Search for the cell housing the specified text and yield its [X, Y] center coordinate. 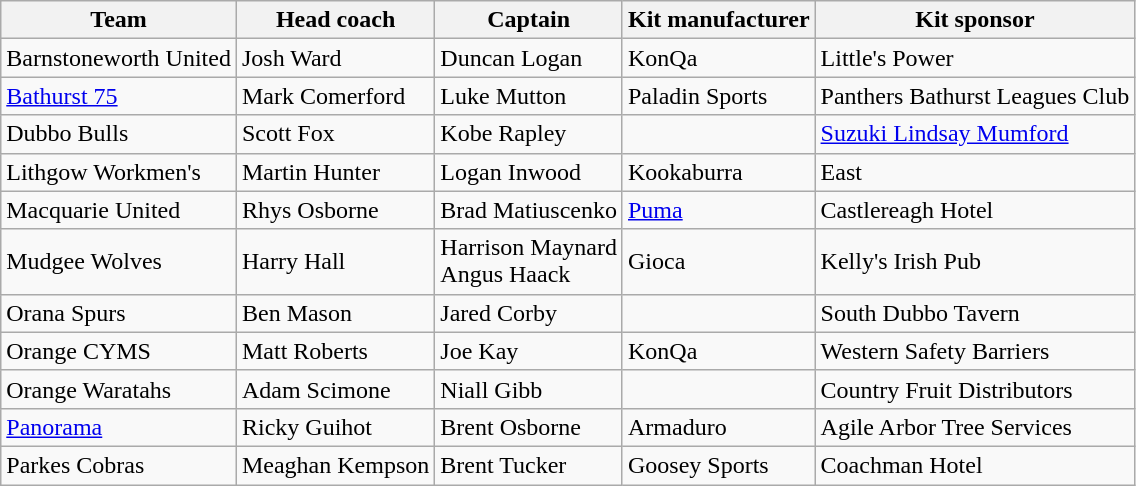
Kit sponsor [975, 20]
Josh Ward [335, 58]
Kookaburra [718, 172]
Panorama [119, 427]
Bathurst 75 [119, 96]
Orange Waratahs [119, 389]
Mark Comerford [335, 96]
Orana Spurs [119, 313]
East [975, 172]
Panthers Bathurst Leagues Club [975, 96]
Kit manufacturer [718, 20]
South Dubbo Tavern [975, 313]
Goosey Sports [718, 465]
Adam Scimone [335, 389]
Paladin Sports [718, 96]
Brent Tucker [529, 465]
Meaghan Kempson [335, 465]
Lithgow Workmen's [119, 172]
Joe Kay [529, 351]
Coachman Hotel [975, 465]
Armaduro [718, 427]
Captain [529, 20]
Head coach [335, 20]
Parkes Cobras [119, 465]
Ben Mason [335, 313]
Harry Hall [335, 262]
Matt Roberts [335, 351]
Duncan Logan [529, 58]
Orange CYMS [119, 351]
Luke Mutton [529, 96]
Rhys Osborne [335, 210]
Agile Arbor Tree Services [975, 427]
Jared Corby [529, 313]
Harrison MaynardAngus Haack [529, 262]
Dubbo Bulls [119, 134]
Little's Power [975, 58]
Logan Inwood [529, 172]
Suzuki Lindsay Mumford [975, 134]
Country Fruit Distributors [975, 389]
Martin Hunter [335, 172]
Scott Fox [335, 134]
Mudgee Wolves [119, 262]
Barnstoneworth United [119, 58]
Puma [718, 210]
Gioca [718, 262]
Niall Gibb [529, 389]
Castlereagh Hotel [975, 210]
Western Safety Barriers [975, 351]
Kelly's Irish Pub [975, 262]
Brad Matiuscenko [529, 210]
Team [119, 20]
Ricky Guihot [335, 427]
Macquarie United [119, 210]
Brent Osborne [529, 427]
Kobe Rapley [529, 134]
